From the cell containing the given text, extract its center point as [X, Y] coordinate. 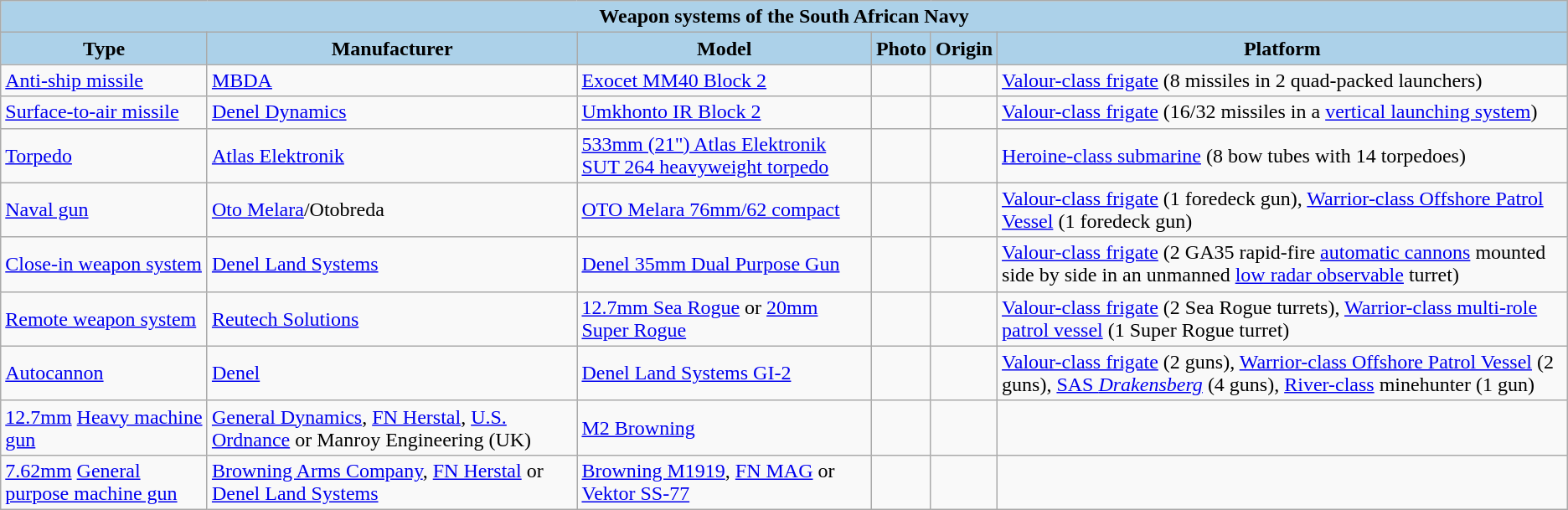
Valour-class frigate (8 missiles in 2 quad-packed launchers) [1283, 80]
Torpedo [104, 156]
Browning Arms Company, FN Herstal or Denel Land Systems [392, 482]
Valour-class frigate (1 foredeck gun), Warrior-class Offshore Patrol Vessel (1 foredeck gun) [1283, 209]
Model [724, 49]
Reutech Solutions [392, 318]
12.7mm Sea Rogue or 20mm Super Rogue [724, 318]
Valour-class frigate (2 GA35 rapid-fire automatic cannons mounted side by side in an unmanned low radar observable turret) [1283, 265]
Weapon systems of the South African Navy [784, 17]
Oto Melara/Otobreda [392, 209]
Photo [901, 49]
Denel Land Systems GI-2 [724, 373]
Denel [392, 373]
OTO Melara 76mm/62 compact [724, 209]
Denel Land Systems [392, 265]
General Dynamics, FN Herstal, U.S. Ordnance or Manroy Engineering (UK) [392, 427]
Naval gun [104, 209]
Atlas Elektronik [392, 156]
Surface-to-air missile [104, 112]
Valour-class frigate (2 guns), Warrior-class Offshore Patrol Vessel (2 guns), SAS Drakensberg (4 guns), River-class minehunter (1 gun) [1283, 373]
Browning M1919, FN MAG or Vektor SS-77 [724, 482]
Valour-class frigate (16/32 missiles in a vertical launching system) [1283, 112]
7.62mm General purpose machine gun [104, 482]
Origin [963, 49]
12.7mm Heavy machine gun [104, 427]
Denel Dynamics [392, 112]
MBDA [392, 80]
533mm (21") Atlas Elektronik SUT 264 heavyweight torpedo [724, 156]
M2 Browning [724, 427]
Platform [1283, 49]
Remote weapon system [104, 318]
Denel 35mm Dual Purpose Gun [724, 265]
Manufacturer [392, 49]
Close-in weapon system [104, 265]
Exocet MM40 Block 2 [724, 80]
Type [104, 49]
Autocannon [104, 373]
Umkhonto IR Block 2 [724, 112]
Anti-ship missile [104, 80]
Valour-class frigate (2 Sea Rogue turrets), Warrior-class multi-role patrol vessel (1 Super Rogue turret) [1283, 318]
Heroine-class submarine (8 bow tubes with 14 torpedoes) [1283, 156]
